Identify which cell holds the provided text, then report its (x, y) central coordinate. 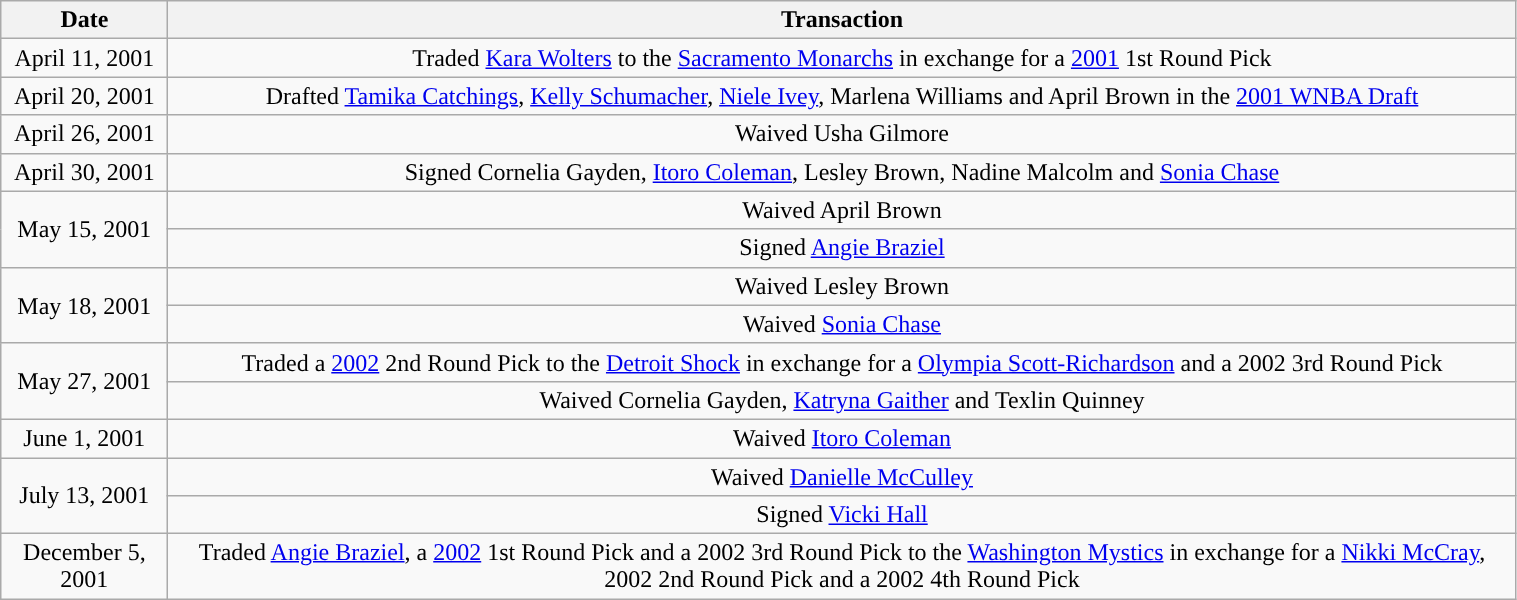
Waived Cornelia Gayden, Katryna Gaither and Texlin Quinney (842, 400)
Transaction (842, 20)
Waived Lesley Brown (842, 286)
July 13, 2001 (84, 496)
Traded Kara Wolters to the Sacramento Monarchs in exchange for a 2001 1st Round Pick (842, 58)
Signed Angie Braziel (842, 248)
April 11, 2001 (84, 58)
Waived April Brown (842, 210)
Drafted Tamika Catchings, Kelly Schumacher, Niele Ivey, Marlena Williams and April Brown in the 2001 WNBA Draft (842, 96)
Waived Danielle McCulley (842, 477)
Date (84, 20)
April 30, 2001 (84, 172)
December 5, 2001 (84, 566)
Waived Sonia Chase (842, 324)
May 27, 2001 (84, 381)
April 26, 2001 (84, 134)
June 1, 2001 (84, 438)
Signed Vicki Hall (842, 515)
May 15, 2001 (84, 229)
Waived Itoro Coleman (842, 438)
Signed Cornelia Gayden, Itoro Coleman, Lesley Brown, Nadine Malcolm and Sonia Chase (842, 172)
April 20, 2001 (84, 96)
Waived Usha Gilmore (842, 134)
Traded a 2002 2nd Round Pick to the Detroit Shock in exchange for a Olympia Scott-Richardson and a 2002 3rd Round Pick (842, 362)
May 18, 2001 (84, 305)
